Detect which cell encompasses the target text, then output its (x, y) center coordinate. 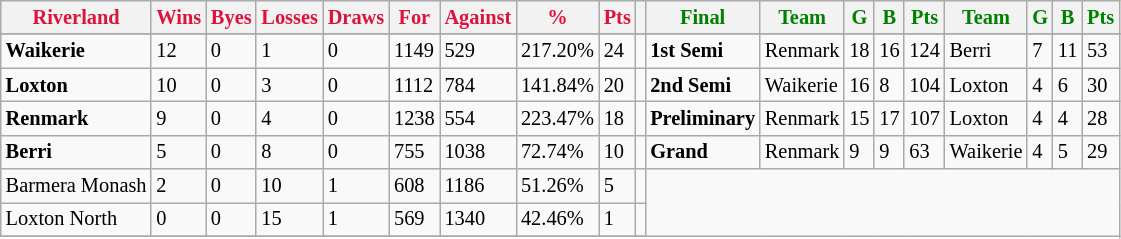
Loxton North (76, 219)
554 (478, 118)
Byes (231, 17)
72.74% (558, 152)
30 (1100, 85)
% (558, 17)
Losses (289, 17)
104 (924, 85)
Draws (356, 17)
11 (1068, 51)
7 (1040, 51)
1340 (478, 219)
3 (289, 85)
529 (478, 51)
12 (178, 51)
29 (1100, 152)
2nd Semi (702, 85)
1149 (414, 51)
569 (414, 219)
24 (618, 51)
784 (478, 85)
1186 (478, 186)
124 (924, 51)
For (414, 17)
Barmera Monash (76, 186)
1112 (414, 85)
42.46% (558, 219)
1238 (414, 118)
Riverland (76, 17)
2 (178, 186)
51.26% (558, 186)
28 (1100, 118)
Against (478, 17)
223.47% (558, 118)
6 (1068, 85)
17 (889, 118)
141.84% (558, 85)
107 (924, 118)
755 (414, 152)
53 (1100, 51)
20 (618, 85)
Final (702, 17)
217.20% (558, 51)
Preliminary (702, 118)
608 (414, 186)
63 (924, 152)
1038 (478, 152)
Grand (702, 152)
1st Semi (702, 51)
Wins (178, 17)
